Extract the [x, y] coordinate from the center of the cell holding the provided text.  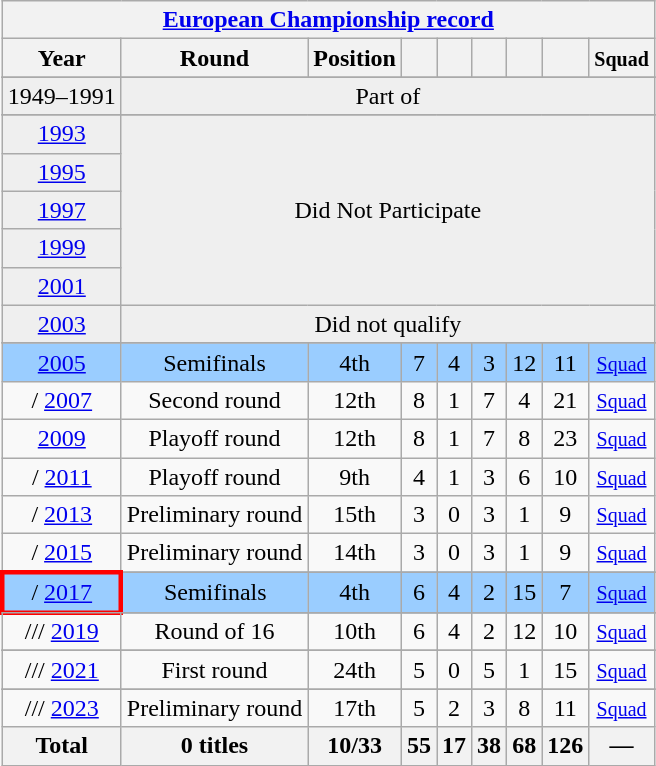
0 titles [214, 746]
2005 [62, 362]
First round [214, 670]
1949–1991 [62, 96]
Did Not Participate [388, 210]
21 [566, 400]
10th [355, 632]
17th [355, 708]
Position [355, 58]
/ 2015 [62, 553]
Second round [214, 400]
2001 [62, 286]
/// 2023 [62, 708]
/ 2013 [62, 515]
17 [454, 746]
14th [355, 553]
1999 [62, 248]
23 [566, 438]
European Championship record [328, 20]
2003 [62, 324]
24th [355, 670]
68 [524, 746]
126 [566, 746]
Year [62, 58]
/ 2011 [62, 477]
9th [355, 477]
Did not qualify [388, 324]
/// 2021 [62, 670]
— [622, 746]
Round [214, 58]
10/33 [355, 746]
Part of [388, 96]
15th [355, 515]
55 [418, 746]
Total [62, 746]
38 [490, 746]
1997 [62, 210]
1993 [62, 134]
/// 2019 [62, 632]
1995 [62, 172]
/ 2007 [62, 400]
/ 2017 [62, 592]
2009 [62, 438]
Round of 16 [214, 632]
